Output the (x, y) coordinate of the center of the cell containing the given text.  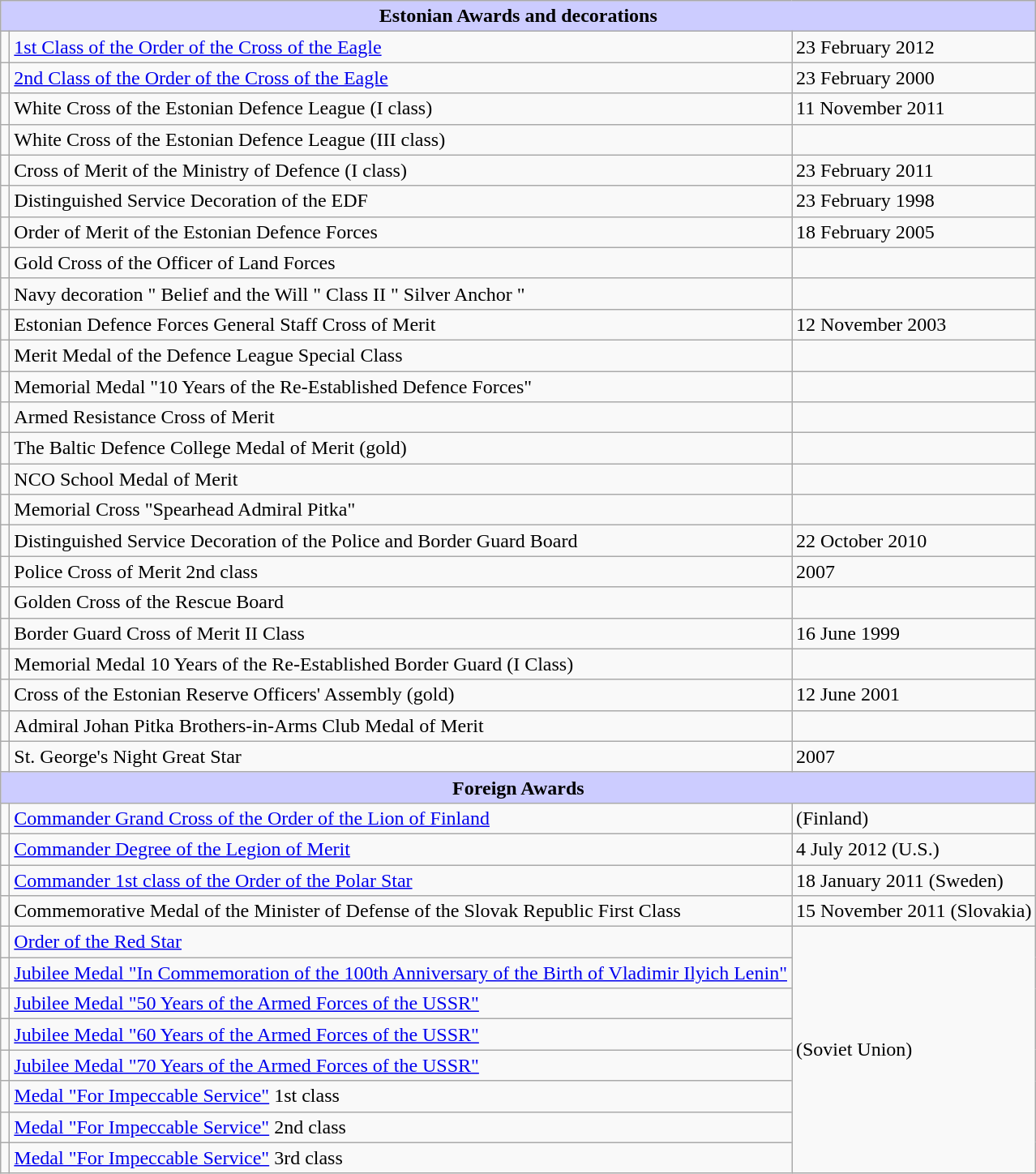
Commemorative Medal of the Minister of Defense of the Slovak Republic First Class (400, 911)
Golden Cross of the Rescue Board (400, 602)
4 July 2012 (U.S.) (913, 849)
Border Guard Cross of Merit II Class (400, 633)
12 June 2001 (913, 695)
11 November 2011 (913, 109)
Estonian Awards and decorations (519, 16)
Jubilee Medal "70 Years of the Armed Forces of the USSR" (400, 1065)
18 February 2005 (913, 232)
(Soviet Union) (913, 1050)
Order of the Red Star (400, 942)
Cross of Merit of the Ministry of Defence (I class) (400, 170)
NCO School Medal of Merit (400, 479)
Gold Cross of the Officer of Land Forces (400, 263)
Navy decoration " Belief and the Will " Class II " Silver Anchor " (400, 293)
Order of Merit of the Estonian Defence Forces (400, 232)
Commander 1st class of the Order of the Polar Star (400, 880)
Police Cross of Merit 2nd class (400, 572)
St. George's Night Great Star (400, 756)
18 January 2011 (Sweden) (913, 880)
White Cross of the Estonian Defence League (III class) (400, 139)
23 February 2000 (913, 78)
Medal "For Impeccable Service" 3rd class (400, 1158)
Distinguished Service Decoration of the Police and Border Guard Board (400, 541)
Jubilee Medal "In Commemoration of the 100th Anniversary of the Birth of Vladimir Ilyich Lenin" (400, 973)
15 November 2011 (Slovakia) (913, 911)
Medal "For Impeccable Service" 1st class (400, 1096)
2nd Class of the Order of the Cross of the Eagle (400, 78)
Medal "For Impeccable Service" 2nd class (400, 1127)
Memorial Cross "Spearhead Admiral Pitka" (400, 510)
22 October 2010 (913, 541)
White Cross of the Estonian Defence League (I class) (400, 109)
16 June 1999 (913, 633)
Cross of the Estonian Reserve Officers' Assembly (gold) (400, 695)
Estonian Defence Forces General Staff Cross of Merit (400, 324)
Commander Grand Cross of the Order of the Lion of Finland (400, 818)
Commander Degree of the Legion of Merit (400, 849)
Jubilee Medal "50 Years of the Armed Forces of the USSR" (400, 1004)
Merit Medal of the Defence League Special Class (400, 355)
The Baltic Defence College Medal of Merit (gold) (400, 448)
Distinguished Service Decoration of the EDF (400, 201)
23 February 2012 (913, 47)
12 November 2003 (913, 324)
Admiral Johan Pitka Brothers-in-Arms Club Medal of Merit (400, 726)
Foreign Awards (519, 787)
Jubilee Medal "60 Years of the Armed Forces of the USSR" (400, 1035)
Armed Resistance Cross of Merit (400, 418)
Memorial Medal 10 Years of the Re-Established Border Guard (I Class) (400, 664)
23 February 2011 (913, 170)
1st Class of the Order of the Cross of the Eagle (400, 47)
(Finland) (913, 818)
Memorial Medal "10 Years of the Re-Established Defence Forces" (400, 387)
23 February 1998 (913, 201)
